Pinpoint the cell where the given text exists, returning its [x, y] midpoint coordinate. 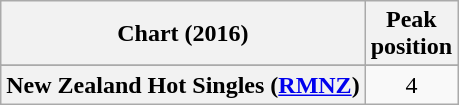
New Zealand Hot Singles (RMNZ) [183, 85]
Peakposition [411, 34]
Chart (2016) [183, 34]
4 [411, 85]
